Determine the [X, Y] coordinate at the center of the cell enclosing the given text.  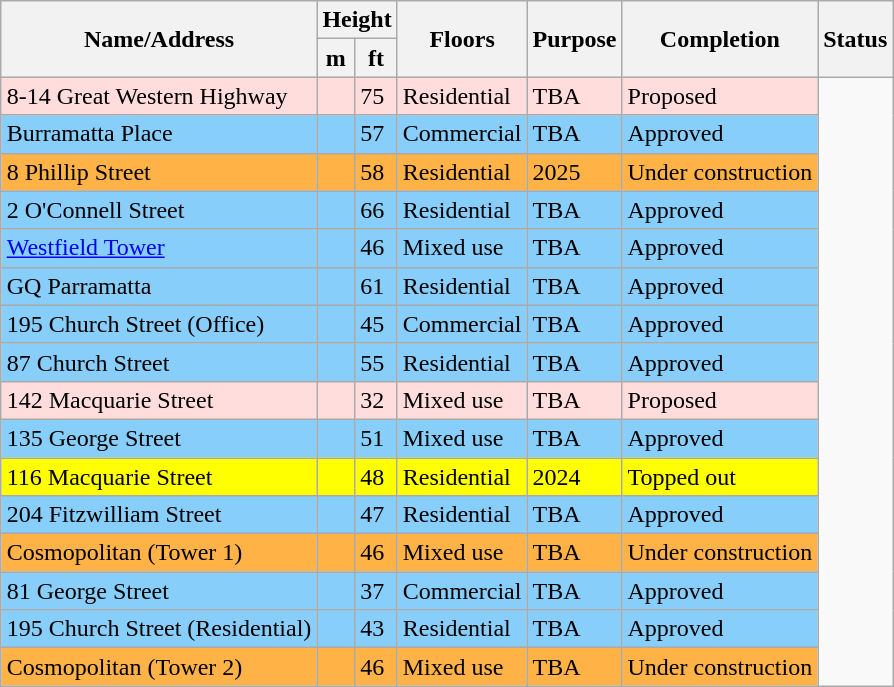
51 [376, 438]
43 [376, 629]
Completion [720, 39]
Westfield Tower [159, 248]
58 [376, 172]
Height [357, 20]
87 Church Street [159, 362]
75 [376, 96]
55 [376, 362]
Topped out [720, 477]
195 Church Street (Residential) [159, 629]
45 [376, 324]
61 [376, 286]
48 [376, 477]
8-14 Great Western Highway [159, 96]
GQ Parramatta [159, 286]
47 [376, 515]
Floors [462, 39]
2024 [574, 477]
Purpose [574, 39]
66 [376, 210]
m [336, 58]
116 Macquarie Street [159, 477]
Status [856, 39]
37 [376, 591]
142 Macquarie Street [159, 400]
Cosmopolitan (Tower 2) [159, 667]
Cosmopolitan (Tower 1) [159, 553]
2025 [574, 172]
Name/Address [159, 39]
ft [376, 58]
Burramatta Place [159, 134]
204 Fitzwilliam Street [159, 515]
8 Phillip Street [159, 172]
195 Church Street (Office) [159, 324]
2 O'Connell Street [159, 210]
135 George Street [159, 438]
81 George Street [159, 591]
57 [376, 134]
32 [376, 400]
